Scan for the cell matching the given text and deliver its [x, y] coordinate at center. 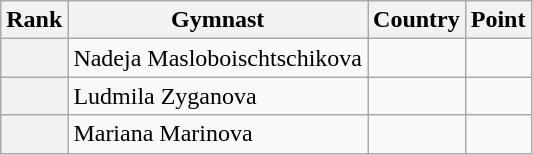
Ludmila Zyganova [218, 96]
Point [498, 20]
Gymnast [218, 20]
Nadeja Masloboischtschikova [218, 58]
Mariana Marinova [218, 134]
Rank [34, 20]
Country [417, 20]
